Determine the (x, y) coordinate at the center of the cell enclosing the given text.  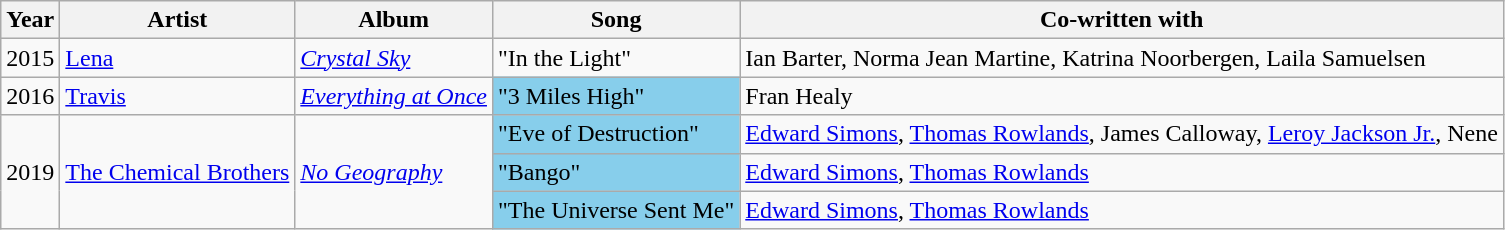
Edward Simons, Thomas Rowlands, James Calloway, Leroy Jackson Jr., Nene (1122, 134)
2016 (30, 96)
Crystal Sky (394, 58)
Song (616, 20)
Travis (178, 96)
2019 (30, 172)
Co-written with (1122, 20)
Lena (178, 58)
"The Universe Sent Me" (616, 210)
Album (394, 20)
No Geography (394, 172)
"Bango" (616, 172)
"In the Light" (616, 58)
Fran Healy (1122, 96)
Ian Barter, Norma Jean Martine, Katrina Noorbergen, Laila Samuelsen (1122, 58)
Year (30, 20)
Artist (178, 20)
"3 Miles High" (616, 96)
2015 (30, 58)
"Eve of Destruction" (616, 134)
The Chemical Brothers (178, 172)
Everything at Once (394, 96)
